Provide the [X, Y] coordinate of the cell's center where the given text is located.  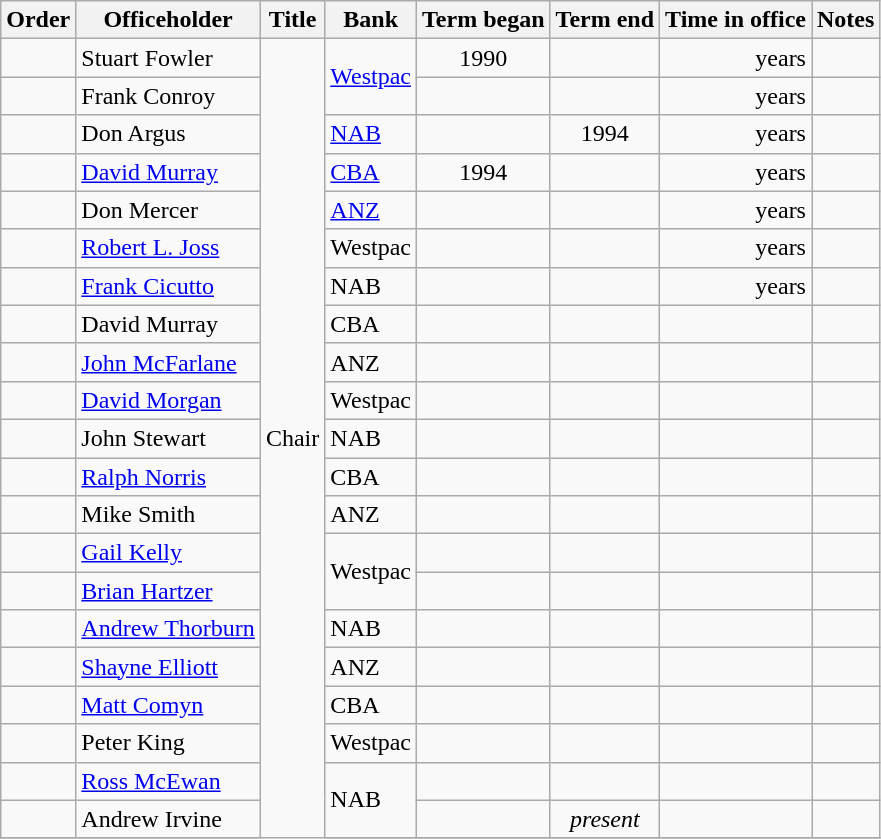
Mike Smith [168, 515]
John McFarlane [168, 362]
1990 [484, 58]
Title [292, 20]
Ralph Norris [168, 477]
Time in office [736, 20]
present [605, 819]
Chair [292, 438]
Andrew Irvine [168, 819]
Bank [371, 20]
Order [38, 20]
Notes [846, 20]
Term end [605, 20]
Brian Hartzer [168, 591]
Shayne Elliott [168, 667]
Don Mercer [168, 210]
Don Argus [168, 134]
Frank Conroy [168, 96]
Term began [484, 20]
Stuart Fowler [168, 58]
Frank Cicutto [168, 286]
Robert L. Joss [168, 248]
Gail Kelly [168, 553]
David Morgan [168, 400]
Officeholder [168, 20]
Matt Comyn [168, 705]
Andrew Thorburn [168, 629]
John Stewart [168, 438]
Ross McEwan [168, 781]
Peter King [168, 743]
